Return the (x, y) coordinate for the center point of the cell that contains the specified text.  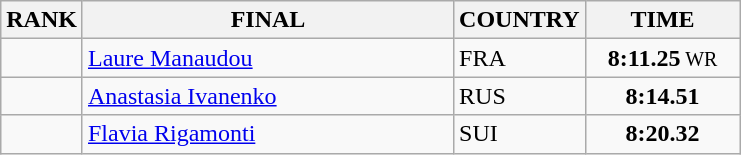
8:20.32 (662, 134)
COUNTRY (520, 20)
Anastasia Ivanenko (268, 96)
TIME (662, 20)
SUI (520, 134)
RANK (42, 20)
8:11.25 WR (662, 58)
RUS (520, 96)
FINAL (268, 20)
Flavia Rigamonti (268, 134)
FRA (520, 58)
Laure Manaudou (268, 58)
8:14.51 (662, 96)
